Find where the given text appears and provide that cell's center as (x, y) coordinate. 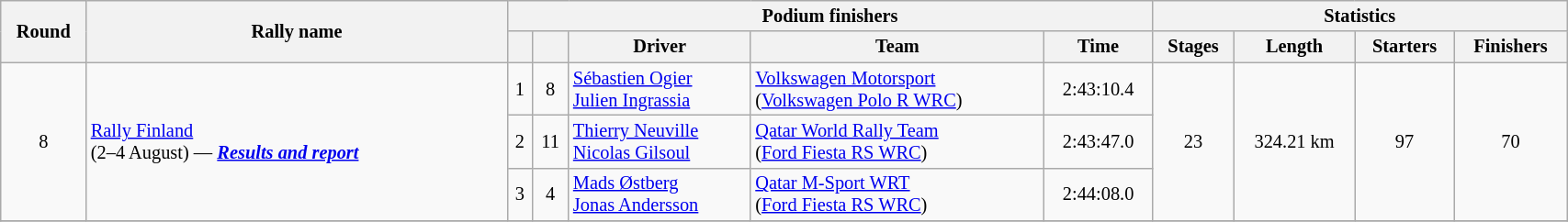
Rally Finland(2–4 August) — Results and report (297, 141)
Podium finishers (830, 16)
Sébastien Ogier Julien Ingrassia (660, 89)
4 (550, 194)
Round (44, 31)
Volkswagen Motorsport (Volkswagen Polo R WRC) (897, 89)
2 (520, 141)
Mads Østberg Jonas Andersson (660, 194)
Length (1294, 47)
Time (1098, 47)
Stages (1193, 47)
Finishers (1510, 47)
11 (550, 141)
Statistics (1359, 16)
Driver (660, 47)
324.21 km (1294, 141)
Team (897, 47)
2:43:47.0 (1098, 141)
23 (1193, 141)
Rally name (297, 31)
Starters (1404, 47)
2:43:10.4 (1098, 89)
3 (520, 194)
70 (1510, 141)
2:44:08.0 (1098, 194)
Thierry Neuville Nicolas Gilsoul (660, 141)
Qatar World Rally Team (Ford Fiesta RS WRC) (897, 141)
1 (520, 89)
97 (1404, 141)
Qatar M-Sport WRT (Ford Fiesta RS WRC) (897, 194)
